Return [X, Y] of the center of cell containing provided text 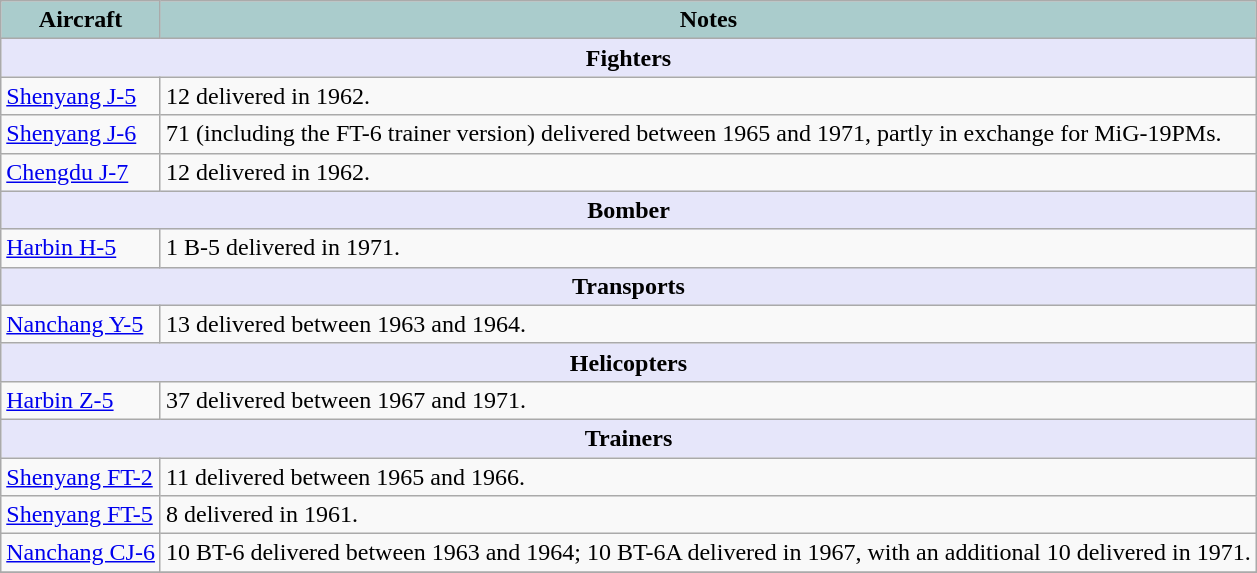
13 delivered between 1963 and 1964. [708, 324]
Trainers [628, 438]
Shenyang FT-5 [81, 515]
Transports [628, 286]
37 delivered between 1967 and 1971. [708, 400]
8 delivered in 1961. [708, 515]
Harbin Z-5 [81, 400]
Notes [708, 20]
Fighters [628, 58]
Shenyang FT-2 [81, 477]
Helicopters [628, 362]
10 BT-6 delivered between 1963 and 1964; 10 BT-6A delivered in 1967, with an additional 10 delivered in 1971. [708, 553]
Harbin H-5 [81, 248]
Chengdu J-7 [81, 172]
Aircraft [81, 20]
71 (including the FT-6 trainer version) delivered between 1965 and 1971, partly in exchange for MiG-19PMs. [708, 134]
1 B-5 delivered in 1971. [708, 248]
Nanchang Y-5 [81, 324]
Shenyang J-5 [81, 96]
Nanchang CJ-6 [81, 553]
Bomber [628, 210]
11 delivered between 1965 and 1966. [708, 477]
Shenyang J-6 [81, 134]
